Determine the [x, y] coordinate at the center of the cell enclosing the given text.  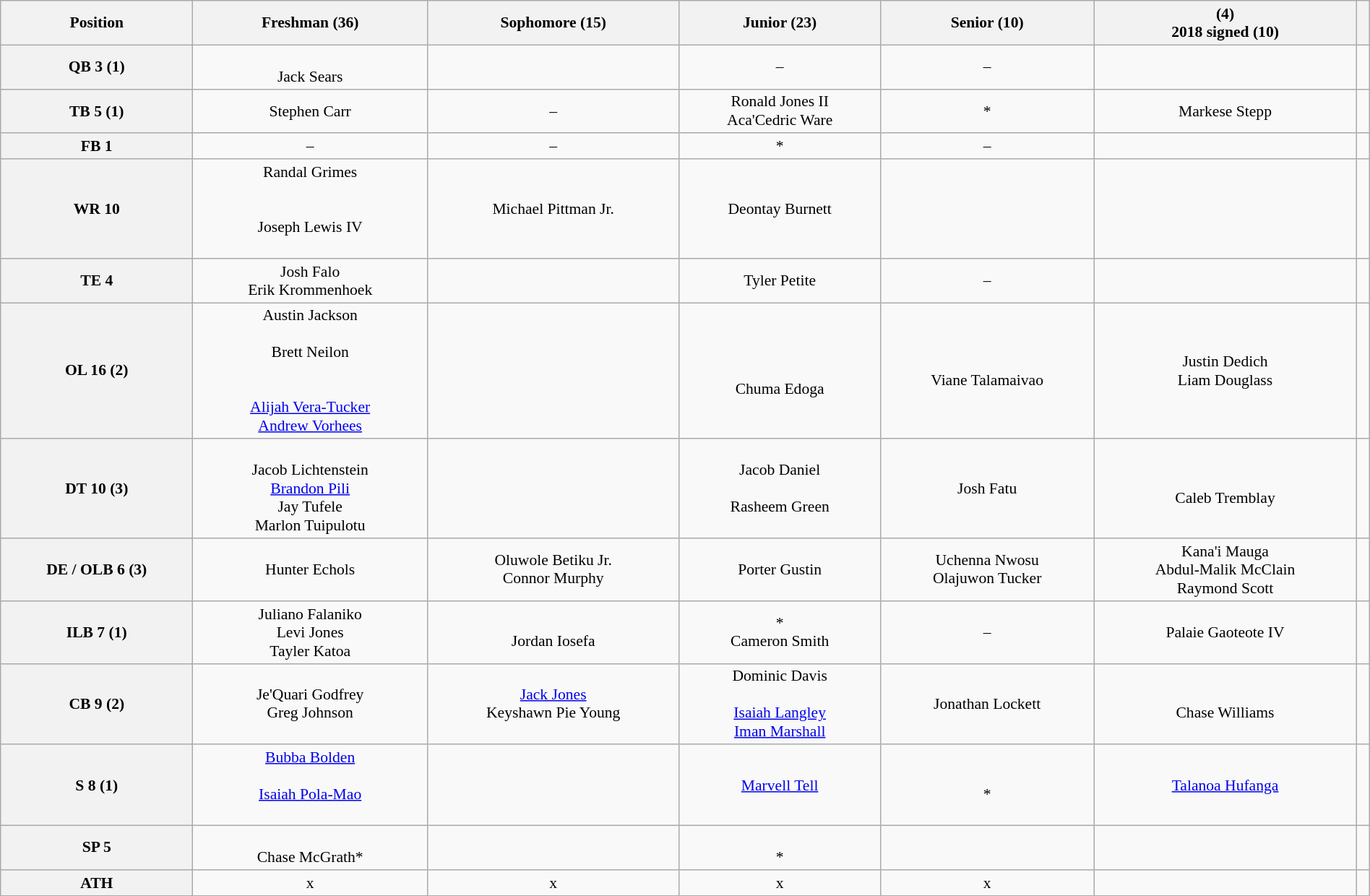
Austin Jackson Brett Neilon Alijah Vera-Tucker Andrew Vorhees [311, 371]
Je'Quari Godfrey Greg Johnson [311, 704]
ILB 7 (1) [97, 633]
Sophomore (15) [553, 23]
FB 1 [97, 147]
Chuma Edoga [780, 371]
(4) 2018 signed (10) [1225, 23]
Josh Falo Erik Krommenhoek [311, 280]
CB 9 (2) [97, 704]
Michael Pittman Jr. [553, 209]
Caleb Tremblay [1225, 489]
DT 10 (3) [97, 489]
Jacob Daniel Rasheem Green [780, 489]
DE / OLB 6 (3) [97, 569]
Porter Gustin [780, 569]
Ronald Jones II Aca'Cedric Ware [780, 111]
Senior (10) [987, 23]
SP 5 [97, 848]
QB 3 (1) [97, 66]
Position [97, 23]
Bubba Bolden Isaiah Pola-Mao [311, 785]
Oluwole Betiku Jr. Connor Murphy [553, 569]
Markese Stepp [1225, 111]
Marvell Tell [780, 785]
Jack Sears [311, 66]
Uchenna Nwosu Olajuwon Tucker [987, 569]
Josh Fatu [987, 489]
Jack Jones Keyshawn Pie Young [553, 704]
Jacob Lichtenstein Brandon Pili Jay Tufele Marlon Tuipulotu [311, 489]
Hunter Echols [311, 569]
Chase McGrath* [311, 848]
Chase Williams [1225, 704]
WR 10 [97, 209]
Jordan Iosefa [553, 633]
S 8 (1) [97, 785]
* Cameron Smith [780, 633]
OL 16 (2) [97, 371]
Jonathan Lockett [987, 704]
Dominic Davis Isaiah Langley Iman Marshall [780, 704]
Viane Talamaivao [987, 371]
Freshman (36) [311, 23]
Kana'i Mauga Abdul-Malik McClain Raymond Scott [1225, 569]
Talanoa Hufanga [1225, 785]
Stephen Carr [311, 111]
Junior (23) [780, 23]
Juliano Falaniko Levi Jones Tayler Katoa [311, 633]
TE 4 [97, 280]
Randal Grimes Joseph Lewis IV [311, 209]
Tyler Petite [780, 280]
Deontay Burnett [780, 209]
TB 5 (1) [97, 111]
Justin Dedich Liam Douglass [1225, 371]
Palaie Gaoteote IV [1225, 633]
ATH [97, 883]
